Output the [x, y] coordinate of the center of the cell containing the given text.  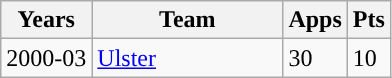
10 [368, 58]
30 [315, 58]
Ulster [188, 58]
Apps [315, 20]
Pts [368, 20]
Team [188, 20]
Years [46, 20]
2000-03 [46, 58]
